Extract the [X, Y] coordinate from the center of the cell holding the provided text.  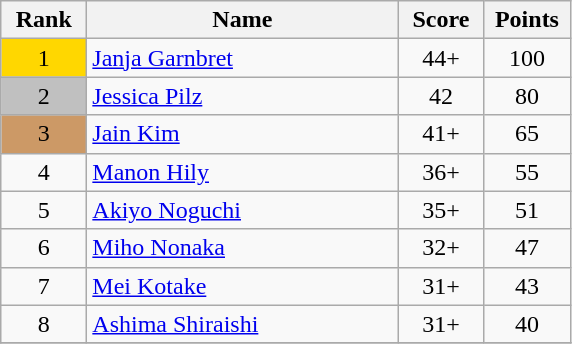
Mei Kotake [242, 286]
100 [527, 58]
8 [44, 324]
5 [44, 210]
41+ [441, 134]
42 [441, 96]
1 [44, 58]
80 [527, 96]
Jain Kim [242, 134]
Manon Hily [242, 172]
51 [527, 210]
47 [527, 248]
Ashima Shiraishi [242, 324]
55 [527, 172]
2 [44, 96]
43 [527, 286]
Rank [44, 20]
4 [44, 172]
35+ [441, 210]
Akiyo Noguchi [242, 210]
Name [242, 20]
3 [44, 134]
Jessica Pilz [242, 96]
36+ [441, 172]
Janja Garnbret [242, 58]
44+ [441, 58]
32+ [441, 248]
Miho Nonaka [242, 248]
Points [527, 20]
6 [44, 248]
7 [44, 286]
40 [527, 324]
Score [441, 20]
65 [527, 134]
